Identify which cell holds the provided text, then report its [x, y] central coordinate. 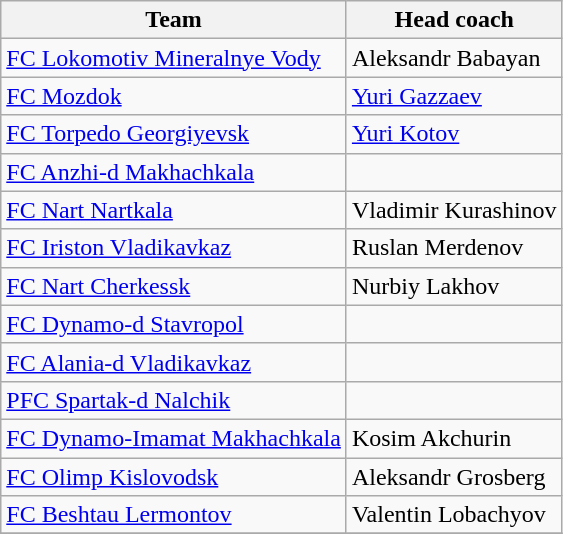
FC Alania-d Vladikavkaz [174, 362]
FC Lokomotiv Mineralnye Vody [174, 58]
FC Dynamo-d Stavropol [174, 324]
Ruslan Merdenov [454, 248]
Valentin Lobachyov [454, 515]
Yuri Gazzaev [454, 96]
FC Iriston Vladikavkaz [174, 248]
Kosim Akchurin [454, 438]
Aleksandr Babayan [454, 58]
Aleksandr Grosberg [454, 477]
Yuri Kotov [454, 134]
FC Nart Nartkala [174, 210]
Vladimir Kurashinov [454, 210]
FC Dynamo-Imamat Makhachkala [174, 438]
Head coach [454, 20]
Nurbiy Lakhov [454, 286]
FC Mozdok [174, 96]
FC Torpedo Georgiyevsk [174, 134]
FC Beshtau Lermontov [174, 515]
PFC Spartak-d Nalchik [174, 400]
FC Olimp Kislovodsk [174, 477]
FC Nart Cherkessk [174, 286]
FC Anzhi-d Makhachkala [174, 172]
Team [174, 20]
